Search for the cell housing the specified text and yield its [x, y] center coordinate. 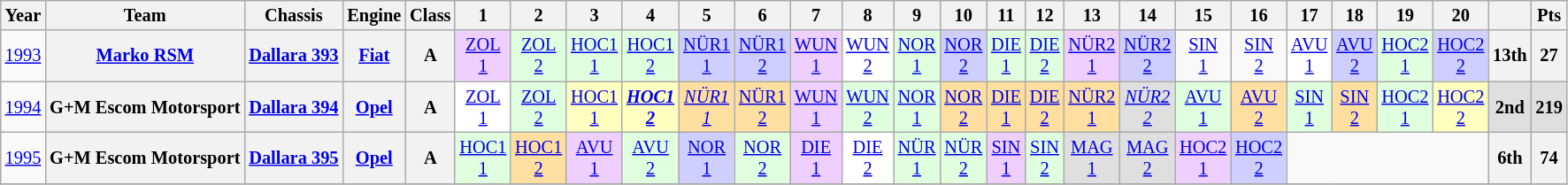
15 [1203, 15]
27 [1549, 56]
13th [1510, 56]
Engine [373, 15]
1994 [23, 107]
20 [1460, 15]
1 [483, 15]
19 [1405, 15]
Dallara 395 [294, 158]
Chassis [294, 15]
MAG2 [1147, 158]
13 [1092, 15]
74 [1549, 158]
14 [1147, 15]
7 [816, 15]
Class [430, 15]
Pts [1549, 15]
2nd [1510, 107]
1995 [23, 158]
2 [538, 15]
17 [1310, 15]
8 [867, 15]
9 [917, 15]
10 [963, 15]
Dallara 393 [294, 56]
NÜR2 [963, 158]
11 [1006, 15]
Dallara 394 [294, 107]
219 [1549, 107]
18 [1354, 15]
Year [23, 15]
Team [145, 15]
4 [650, 15]
12 [1045, 15]
Fiat [373, 56]
6 [763, 15]
MAG1 [1092, 158]
6th [1510, 158]
1993 [23, 56]
3 [595, 15]
NÜR1 [917, 158]
16 [1258, 15]
Marko RSM [145, 56]
5 [706, 15]
